Identify which cell holds the provided text, then report its (x, y) central coordinate. 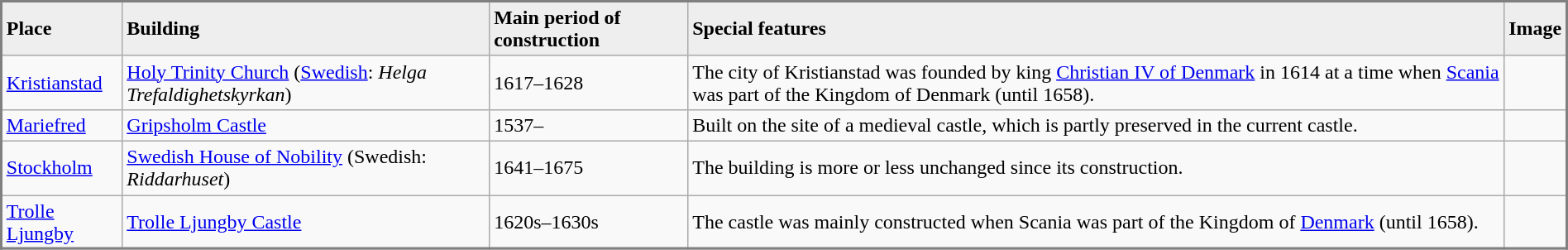
1620s–1630s (589, 222)
Mariefred (62, 125)
Trolle Ljungby (62, 222)
Building (306, 29)
The castle was mainly constructed when Scania was part of the Kingdom of Denmark (until 1658). (1097, 222)
Swedish House of Nobility (Swedish: Riddarhuset) (306, 167)
The city of Kristianstad was founded by king Christian IV of Denmark in 1614 at a time when Scania was part of the Kingdom of Denmark (until 1658). (1097, 83)
Special features (1097, 29)
Holy Trinity Church (Swedish: Helga Trefaldighetskyrkan) (306, 83)
The building is more or less unchanged since its construction. (1097, 167)
Image (1536, 29)
Built on the site of a medieval castle, which is partly preserved in the current castle. (1097, 125)
Stockholm (62, 167)
Main period of construction (589, 29)
1617–1628 (589, 83)
Gripsholm Castle (306, 125)
Trolle Ljungby Castle (306, 222)
1537– (589, 125)
Place (62, 29)
Kristianstad (62, 83)
1641–1675 (589, 167)
